Provide the (X, Y) coordinate of the cell's center where the given text is located.  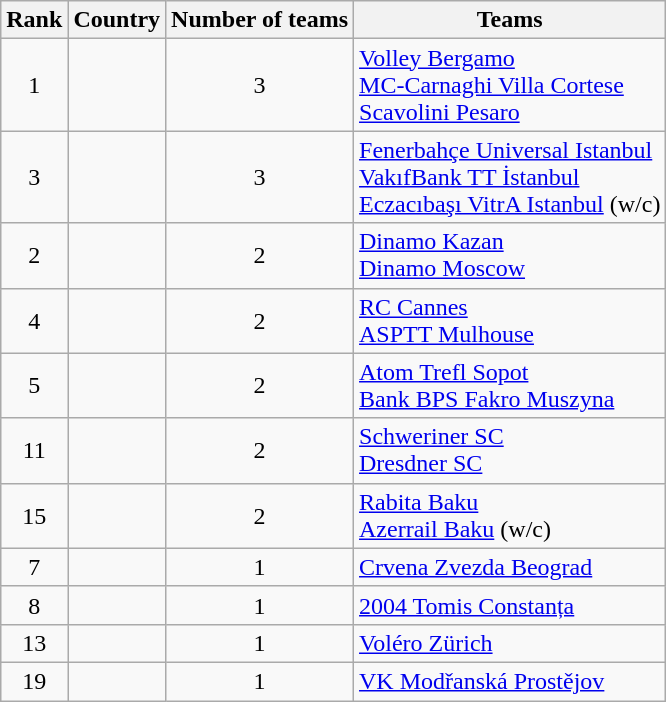
13 (34, 643)
Dinamo KazanDinamo Moscow (510, 256)
Voléro Zürich (510, 643)
8 (34, 605)
Number of teams (260, 20)
5 (34, 386)
Crvena Zvezda Beograd (510, 567)
2004 Tomis Constanța (510, 605)
RC CannesASPTT Mulhouse (510, 320)
Fenerbahçe Universal IstanbulVakıfBank TT İstanbulEczacıbaşı VitrA Istanbul (w/c) (510, 177)
Rank (34, 20)
Volley BergamoMC-Carnaghi Villa CorteseScavolini Pesaro (510, 85)
Schweriner SCDresdner SC (510, 450)
4 (34, 320)
Rabita BakuAzerrail Baku (w/c) (510, 516)
11 (34, 450)
Country (117, 20)
VK Modřanská Prostějov (510, 681)
Teams (510, 20)
Atom Trefl SopotBank BPS Fakro Muszyna (510, 386)
15 (34, 516)
19 (34, 681)
7 (34, 567)
